Output the [x, y] coordinate of the center of the cell containing the given text.  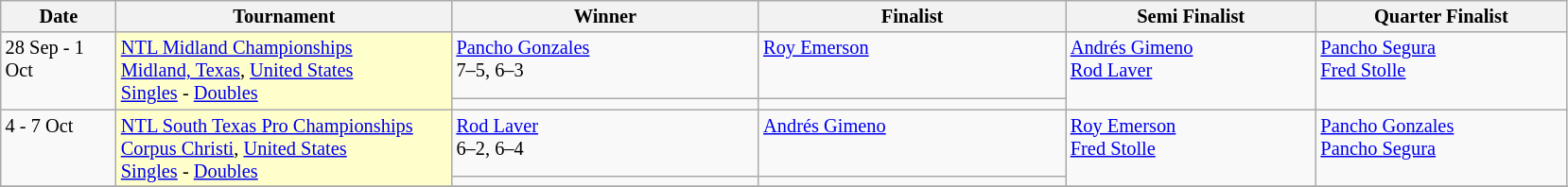
Finalist [912, 16]
NTL Midland ChampionshipsMidland, Texas, United StatesSingles - Doubles [284, 71]
NTL South Texas Pro ChampionshipsCorpus Christi, United StatesSingles - Doubles [284, 148]
Winner [605, 16]
Quarter Finalist [1441, 16]
Tournament [284, 16]
Andrés Gimeno [912, 143]
4 - 7 Oct [59, 148]
Andrés Gimeno Rod Laver [1192, 71]
Pancho Gonzales Pancho Segura [1441, 148]
Rod Laver 6–2, 6–4 [605, 143]
Date [59, 16]
Semi Finalist [1192, 16]
Roy Emerson [912, 65]
28 Sep - 1 Oct [59, 71]
Pancho Segura Fred Stolle [1441, 71]
Roy Emerson Fred Stolle [1192, 148]
Pancho Gonzales 7–5, 6–3 [605, 65]
